From the cell containing the given text, extract its center point as [X, Y] coordinate. 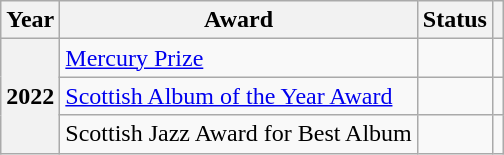
Award [238, 20]
Scottish Album of the Year Award [238, 96]
Mercury Prize [238, 58]
Scottish Jazz Award for Best Album [238, 134]
Year [30, 20]
2022 [30, 96]
Status [454, 20]
